Provide the (X, Y) coordinate of the cell's center where the given text is located.  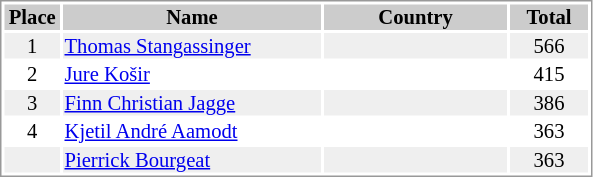
Jure Košir (192, 75)
Finn Christian Jagge (192, 103)
Pierrick Bourgeat (192, 160)
Name (192, 17)
Country (416, 17)
386 (549, 103)
Total (549, 17)
Thomas Stangassinger (192, 46)
Place (32, 17)
3 (32, 103)
2 (32, 75)
415 (549, 75)
566 (549, 46)
1 (32, 46)
4 (32, 131)
Kjetil André Aamodt (192, 131)
